Determine the (X, Y) coordinate at the center of the cell enclosing the given text.  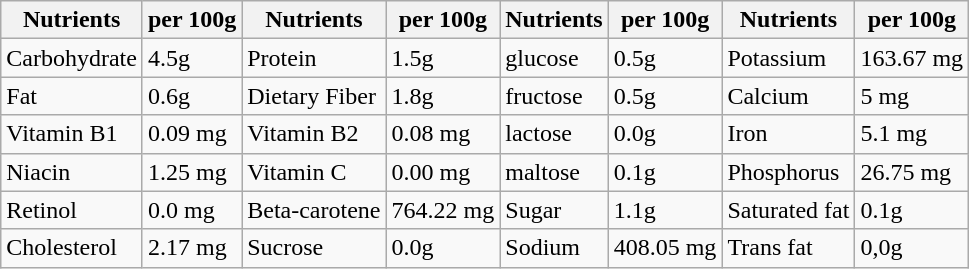
Beta-carotene (314, 210)
0.09 mg (192, 134)
Calcium (788, 96)
0.08 mg (443, 134)
Saturated fat (788, 210)
163.67 mg (912, 58)
Iron (788, 134)
0.00 mg (443, 172)
glucose (554, 58)
1.8g (443, 96)
Protein (314, 58)
Sugar (554, 210)
Niacin (72, 172)
Trans fat (788, 248)
0.6g (192, 96)
Sucrose (314, 248)
Sodium (554, 248)
1.1g (665, 210)
Fat (72, 96)
Potassium (788, 58)
Carbohydrate (72, 58)
1.5g (443, 58)
2.17 mg (192, 248)
Vitamin C (314, 172)
764.22 mg (443, 210)
Retinol (72, 210)
Dietary Fiber (314, 96)
26.75 mg (912, 172)
Phosphorus (788, 172)
0.0 mg (192, 210)
5.1 mg (912, 134)
1.25 mg (192, 172)
5 mg (912, 96)
4.5g (192, 58)
maltose (554, 172)
Vitamin B2 (314, 134)
fructose (554, 96)
0,0g (912, 248)
lactose (554, 134)
Vitamin B1 (72, 134)
408.05 mg (665, 248)
Cholesterol (72, 248)
